For the text-containing cell, return its midpoint in [x, y] coordinate format. 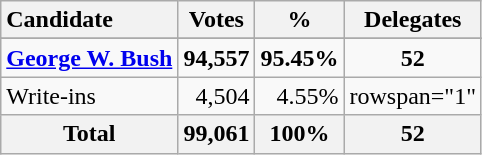
Total [90, 134]
94,557 [216, 58]
95.45% [300, 58]
rowspan="1" [413, 96]
4,504 [216, 96]
Write-ins [90, 96]
George W. Bush [90, 58]
Delegates [413, 20]
Votes [216, 20]
100% [300, 134]
4.55% [300, 96]
Candidate [90, 20]
% [300, 20]
99,061 [216, 134]
